Search for the cell housing the specified text and yield its [X, Y] center coordinate. 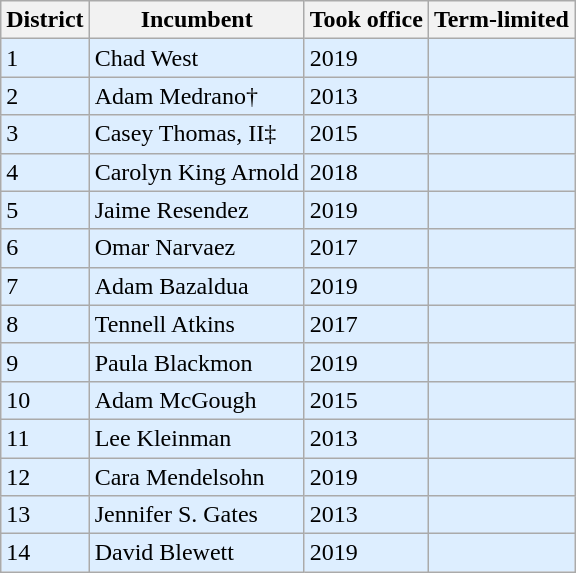
Chad West [196, 58]
1 [45, 58]
Omar Narvaez [196, 248]
Cara Mendelsohn [196, 477]
6 [45, 248]
12 [45, 477]
Jaime Resendez [196, 210]
Lee Kleinman [196, 438]
Incumbent [196, 20]
8 [45, 324]
13 [45, 515]
Casey Thomas, II‡ [196, 134]
10 [45, 400]
Jennifer S. Gates [196, 515]
2 [45, 96]
9 [45, 362]
14 [45, 553]
2018 [366, 172]
3 [45, 134]
Adam Medrano† [196, 96]
Took office [366, 20]
Adam Bazaldua [196, 286]
Paula Blackmon [196, 362]
7 [45, 286]
Carolyn King Arnold [196, 172]
Adam McGough [196, 400]
David Blewett [196, 553]
5 [45, 210]
District [45, 20]
Term-limited [501, 20]
11 [45, 438]
4 [45, 172]
Tennell Atkins [196, 324]
